Return the [X, Y] coordinate for the center point of the cell that contains the specified text.  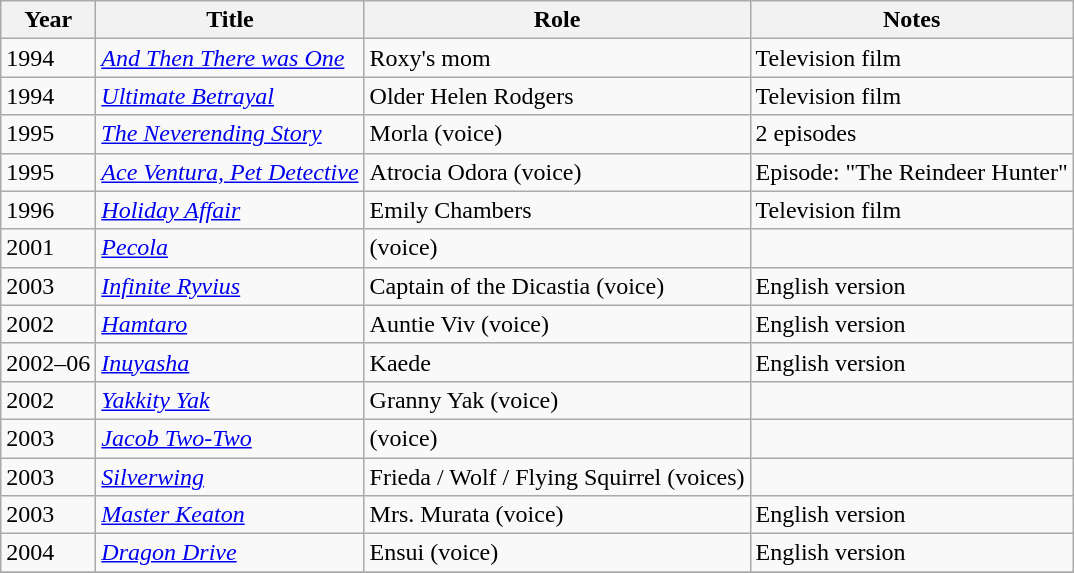
Episode: "The Reindeer Hunter" [912, 172]
Hamtaro [230, 324]
Older Helen Rodgers [557, 96]
Yakkity Yak [230, 400]
Granny Yak (voice) [557, 400]
The Neverending Story [230, 134]
Year [48, 20]
Frieda / Wolf / Flying Squirrel (voices) [557, 477]
Master Keaton [230, 515]
Ace Ventura, Pet Detective [230, 172]
Mrs. Murata (voice) [557, 515]
Infinite Ryvius [230, 286]
Roxy's mom [557, 58]
Notes [912, 20]
Atrocia Odora (voice) [557, 172]
Morla (voice) [557, 134]
Holiday Affair [230, 210]
And Then There was One [230, 58]
2002–06 [48, 362]
2004 [48, 553]
1996 [48, 210]
Dragon Drive [230, 553]
Pecola [230, 248]
Captain of the Dicastia (voice) [557, 286]
Ultimate Betrayal [230, 96]
2001 [48, 248]
Role [557, 20]
Ensui (voice) [557, 553]
Silverwing [230, 477]
Kaede [557, 362]
2 episodes [912, 134]
Inuyasha [230, 362]
Title [230, 20]
Emily Chambers [557, 210]
Auntie Viv (voice) [557, 324]
Jacob Two-Two [230, 438]
